From the cell containing the given text, extract its center point as [X, Y] coordinate. 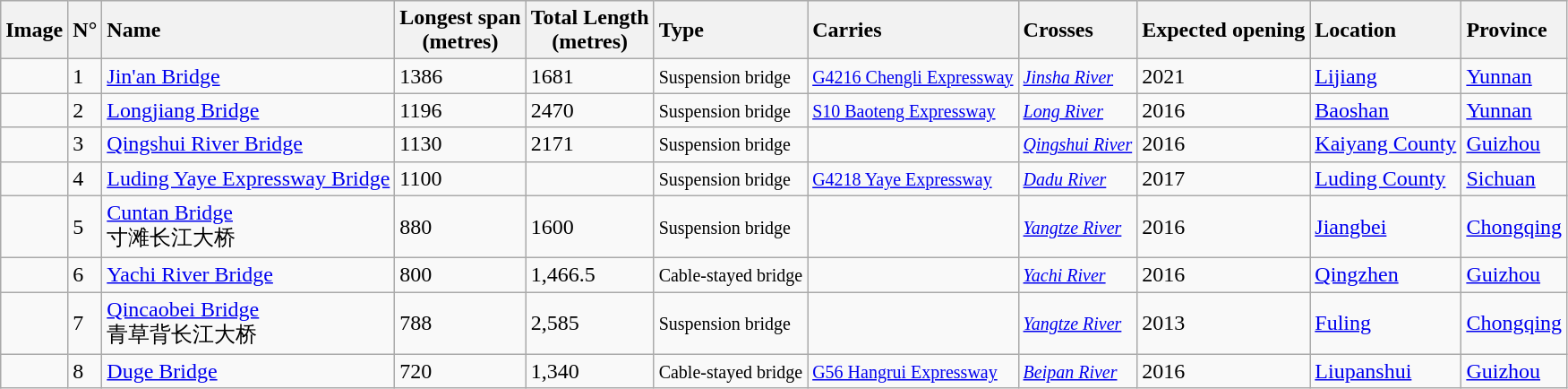
Long River [1078, 110]
2013 [1223, 324]
2470 [589, 110]
Jiangbei [1386, 227]
G4218 Yaye Expressway [913, 178]
1,466.5 [589, 275]
Carries [913, 30]
1600 [589, 227]
8 [85, 371]
2021 [1223, 76]
Lijiang [1386, 76]
Qingshui River Bridge [249, 144]
Yachi River Bridge [249, 275]
1681 [589, 76]
1 [85, 76]
Beipan River [1078, 371]
Sichuan [1514, 178]
Qincaobei Bridge青草背长江大桥 [249, 324]
Expected opening [1223, 30]
Type [731, 30]
Total Length(metres) [589, 30]
2 [85, 110]
2,585 [589, 324]
3 [85, 144]
Duge Bridge [249, 371]
2017 [1223, 178]
5 [85, 227]
Luding Yaye Expressway Bridge [249, 178]
Longest span (metres) [460, 30]
Image [34, 30]
800 [460, 275]
880 [460, 227]
Liupanshui [1386, 371]
1,340 [589, 371]
Yachi River [1078, 275]
4 [85, 178]
Fuling [1386, 324]
Cuntan Bridge寸滩长江大桥 [249, 227]
Crosses [1078, 30]
720 [460, 371]
N° [85, 30]
Luding County [1386, 178]
Jinsha River [1078, 76]
Baoshan [1386, 110]
6 [85, 275]
2171 [589, 144]
788 [460, 324]
Location [1386, 30]
Province [1514, 30]
G4216 Chengli Expressway [913, 76]
Qingzhen [1386, 275]
Longjiang Bridge [249, 110]
Kaiyang County [1386, 144]
Qingshui River [1078, 144]
1386 [460, 76]
Name [249, 30]
1196 [460, 110]
1130 [460, 144]
Dadu River [1078, 178]
Jin'an Bridge [249, 76]
S10 Baoteng Expressway [913, 110]
7 [85, 324]
1100 [460, 178]
G56 Hangrui Expressway [913, 371]
